Search for the cell housing the specified text and yield its [x, y] center coordinate. 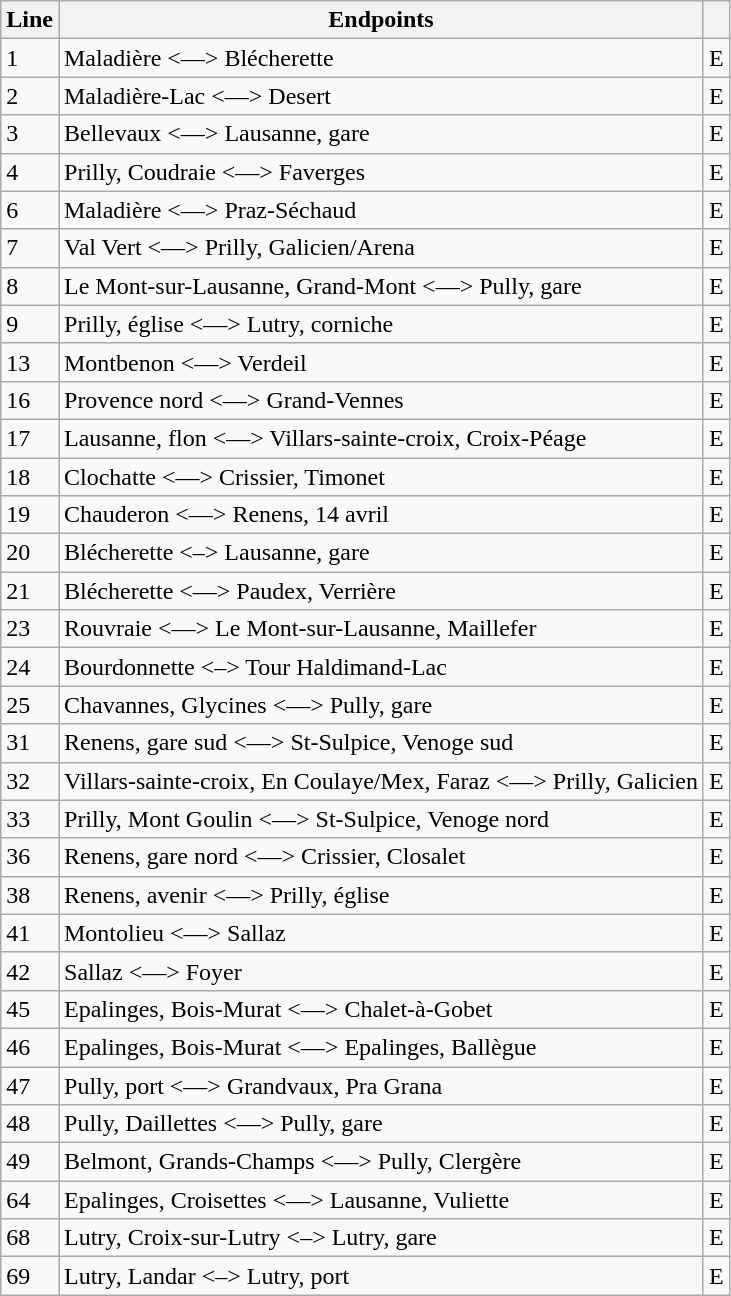
33 [30, 819]
Prilly, église <—> Lutry, corniche [380, 324]
Lutry, Croix-sur-Lutry <–> Lutry, gare [380, 1238]
64 [30, 1200]
24 [30, 667]
49 [30, 1162]
Villars-sainte-croix, En Coulaye/Mex, Faraz <—> Prilly, Galicien [380, 781]
Epalinges, Bois-Murat <—> Epalinges, Ballègue [380, 1047]
Renens, gare nord <—> Crissier, Closalet [380, 857]
7 [30, 248]
Chavannes, Glycines <—> Pully, gare [380, 705]
Prilly, Coudraie <—> Faverges [380, 172]
8 [30, 286]
Pully, port <—> Grandvaux, Pra Grana [380, 1085]
17 [30, 438]
Chauderon <—> Renens, 14 avril [380, 515]
9 [30, 324]
Le Mont-sur-Lausanne, Grand-Mont <—> Pully, gare [380, 286]
13 [30, 362]
Montbenon <—> Verdeil [380, 362]
Prilly, Mont Goulin <—> St-Sulpice, Venoge nord [380, 819]
Bourdonnette <–> Tour Haldimand-Lac [380, 667]
Maladière <—> Praz-Séchaud [380, 210]
Endpoints [380, 20]
6 [30, 210]
Montolieu <—> Sallaz [380, 933]
16 [30, 400]
Provence nord <—> Grand-Vennes [380, 400]
46 [30, 1047]
Pully, Daillettes <—> Pully, gare [380, 1124]
Belmont, Grands-Champs <—> Pully, Clergère [380, 1162]
4 [30, 172]
18 [30, 477]
Clochatte <—> Crissier, Timonet [380, 477]
Blécherette <—> Paudex, Verrière [380, 591]
Val Vert <—> Prilly, Galicien/Arena [380, 248]
38 [30, 895]
2 [30, 96]
69 [30, 1276]
21 [30, 591]
45 [30, 1009]
Blécherette <–> Lausanne, gare [380, 553]
31 [30, 743]
42 [30, 971]
23 [30, 629]
Renens, gare sud <—> St-Sulpice, Venoge sud [380, 743]
41 [30, 933]
3 [30, 134]
Maladière <—> Blécherette [380, 58]
68 [30, 1238]
Line [30, 20]
20 [30, 553]
47 [30, 1085]
48 [30, 1124]
Epalinges, Bois-Murat <—> Chalet-à-Gobet [380, 1009]
Lausanne, flon <—> Villars-sainte-croix, Croix-Péage [380, 438]
Maladière-Lac <—> Desert [380, 96]
Lutry, Landar <–> Lutry, port [380, 1276]
19 [30, 515]
1 [30, 58]
32 [30, 781]
25 [30, 705]
Epalinges, Croisettes <—> Lausanne, Vuliette [380, 1200]
Renens, avenir <—> Prilly, église [380, 895]
36 [30, 857]
Bellevaux <—> Lausanne, gare [380, 134]
Rouvraie <—> Le Mont-sur-Lausanne, Maillefer [380, 629]
Sallaz <—> Foyer [380, 971]
